Identify which cell holds the provided text, then report its (X, Y) central coordinate. 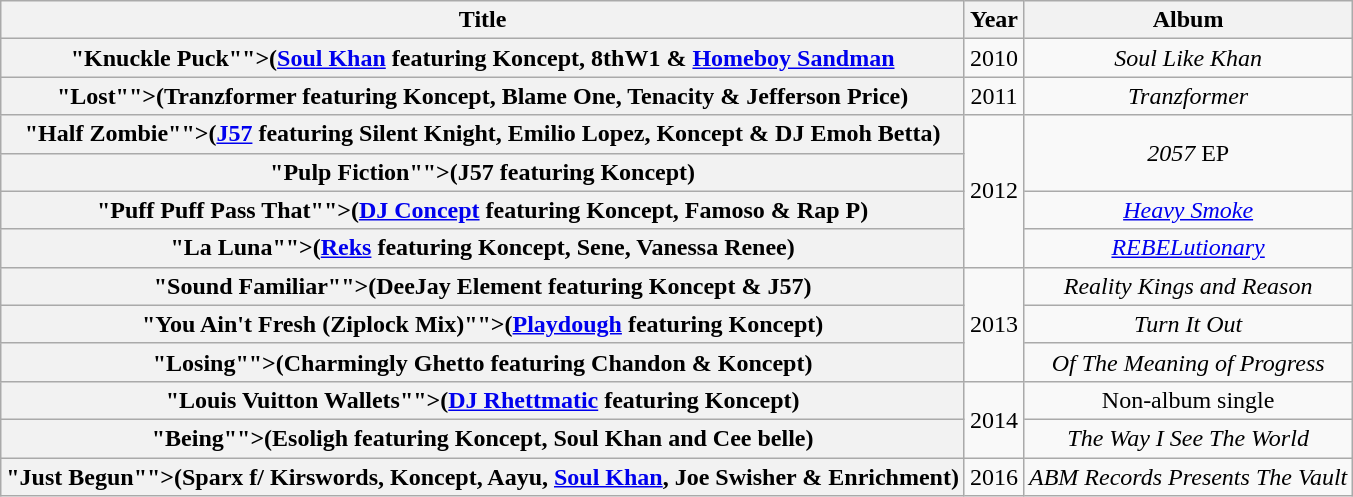
"Losing"">(Charmingly Ghetto featuring Chandon & Koncept) (483, 362)
The Way I See The World (1188, 438)
2014 (994, 419)
"Puff Puff Pass That"">(DJ Concept featuring Koncept, Famoso & Rap P) (483, 210)
Heavy Smoke (1188, 210)
"Just Begun"">(Sparx f/ Kirswords, Koncept, Aayu, Soul Khan, Joe Swisher & Enrichment) (483, 477)
REBELutionary (1188, 248)
Non-album single (1188, 400)
Soul Like Khan (1188, 58)
"Sound Familiar"">(DeeJay Element featuring Koncept & J57) (483, 286)
Tranzformer (1188, 96)
"Knuckle Puck"">(Soul Khan featuring Koncept, 8thW1 & Homeboy Sandman (483, 58)
"Lost"">(Tranzformer featuring Koncept, Blame One, Tenacity & Jefferson Price) (483, 96)
Reality Kings and Reason (1188, 286)
"Pulp Fiction"">(J57 featuring Koncept) (483, 172)
Album (1188, 20)
"Half Zombie"">(J57 featuring Silent Knight, Emilio Lopez, Koncept & DJ Emoh Betta) (483, 134)
2016 (994, 477)
2057 EP (1188, 153)
"You Ain't Fresh (Ziplock Mix)"">(Playdough featuring Koncept) (483, 324)
2013 (994, 324)
Title (483, 20)
2010 (994, 58)
2012 (994, 191)
"La Luna"">(Reks featuring Koncept, Sene, Vanessa Renee) (483, 248)
Year (994, 20)
2011 (994, 96)
ABM Records Presents The Vault (1188, 477)
"Being"">(Esoligh featuring Koncept, Soul Khan and Cee belle) (483, 438)
Of The Meaning of Progress (1188, 362)
"Louis Vuitton Wallets"">(DJ Rhettmatic featuring Koncept) (483, 400)
Turn It Out (1188, 324)
